Output the [x, y] coordinate of the center of the cell containing the given text.  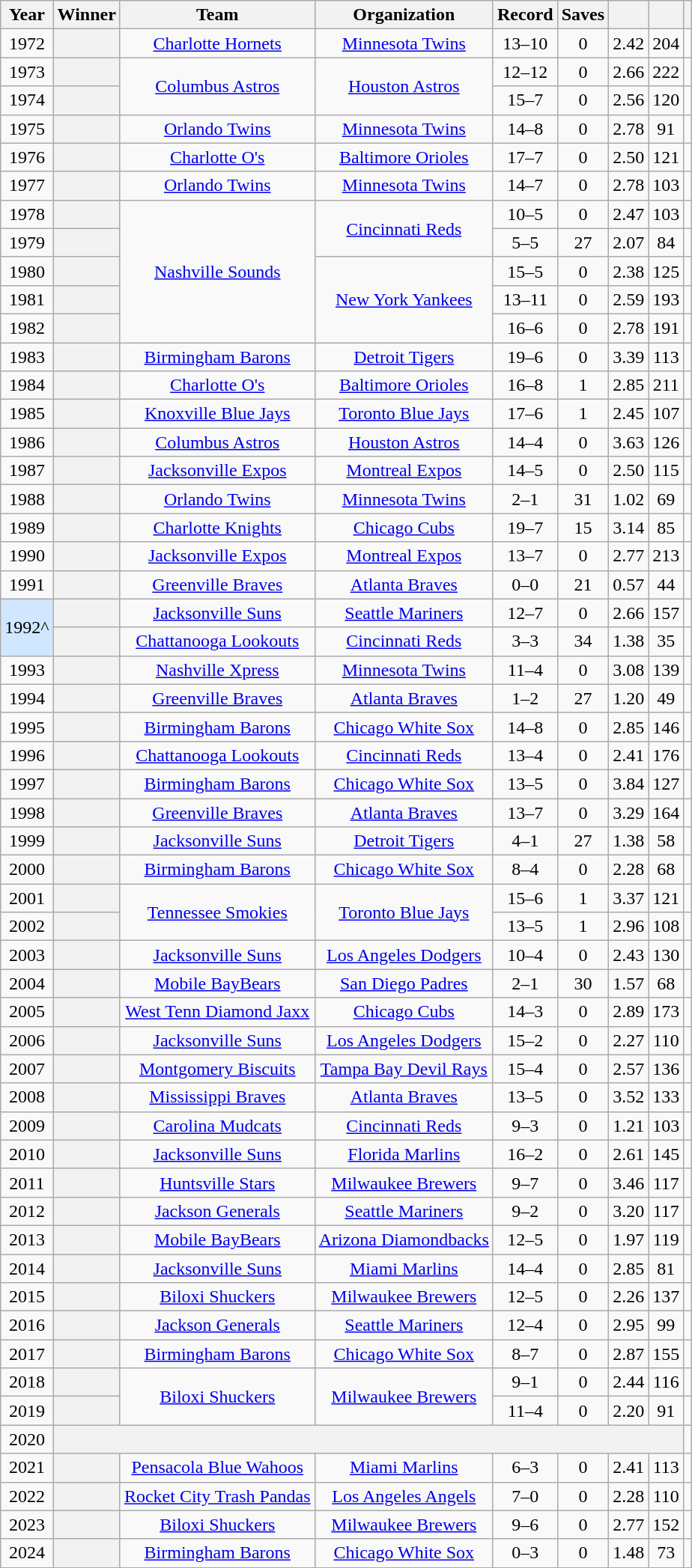
84 [667, 242]
176 [667, 755]
157 [667, 613]
1979 [27, 242]
Huntsville Stars [217, 1183]
108 [667, 927]
1.57 [629, 983]
1977 [27, 186]
15–5 [525, 271]
2019 [27, 1411]
2.07 [629, 242]
17–6 [525, 414]
Florida Marlins [404, 1154]
1976 [27, 157]
2017 [27, 1354]
2.61 [629, 1154]
139 [667, 670]
3.39 [629, 357]
9–1 [525, 1382]
16–6 [525, 328]
2.44 [629, 1382]
191 [667, 328]
2000 [27, 870]
164 [667, 812]
9–6 [525, 1525]
1989 [27, 528]
3.14 [629, 528]
2.43 [629, 955]
2012 [27, 1211]
1978 [27, 214]
2.42 [629, 43]
15–4 [525, 1069]
119 [667, 1239]
146 [667, 727]
3.84 [629, 784]
1988 [27, 499]
1972 [27, 43]
7–0 [525, 1496]
3.37 [629, 898]
15–2 [525, 1040]
13–4 [525, 755]
1.48 [629, 1553]
69 [667, 499]
10–5 [525, 214]
130 [667, 955]
2007 [27, 1069]
1983 [27, 357]
Knoxville Blue Jays [217, 414]
2.59 [629, 299]
1996 [27, 755]
2.87 [629, 1354]
West Tenn Diamond Jaxx [217, 1012]
2.26 [629, 1297]
2018 [27, 1382]
9–3 [525, 1126]
2001 [27, 898]
1980 [27, 271]
49 [667, 698]
17–7 [525, 157]
1.21 [629, 1126]
73 [667, 1553]
1991 [27, 585]
133 [667, 1097]
Year [27, 15]
2.20 [629, 1411]
15–6 [525, 898]
2014 [27, 1269]
0.57 [629, 585]
14–3 [525, 1012]
120 [667, 100]
Mississippi Braves [217, 1097]
Rocket City Trash Pandas [217, 1496]
1992^ [27, 627]
35 [667, 641]
13–11 [525, 299]
2.27 [629, 1040]
173 [667, 1012]
2016 [27, 1326]
2002 [27, 927]
San Diego Padres [404, 983]
2006 [27, 1040]
3.63 [629, 442]
30 [583, 983]
3.20 [629, 1211]
2021 [27, 1468]
1990 [27, 556]
1–2 [525, 698]
1981 [27, 299]
1.20 [629, 698]
2.47 [629, 214]
34 [583, 641]
2.95 [629, 1326]
107 [667, 414]
2003 [27, 955]
2011 [27, 1183]
1982 [27, 328]
2020 [27, 1439]
1985 [27, 414]
Tampa Bay Devil Rays [404, 1069]
Charlotte Knights [217, 528]
1999 [27, 841]
2010 [27, 1154]
127 [667, 784]
2015 [27, 1297]
1998 [27, 812]
44 [667, 585]
126 [667, 442]
137 [667, 1297]
1993 [27, 670]
125 [667, 271]
Record [525, 15]
19–6 [525, 357]
1.02 [629, 499]
85 [667, 528]
2005 [27, 1012]
8–4 [525, 870]
2024 [27, 1553]
15 [583, 528]
19–7 [525, 528]
Team [217, 15]
193 [667, 299]
2013 [27, 1239]
3.08 [629, 670]
6–3 [525, 1468]
New York Yankees [404, 299]
204 [667, 43]
Saves [583, 15]
8–7 [525, 1354]
12–7 [525, 613]
12–4 [525, 1326]
2.38 [629, 271]
31 [583, 499]
2008 [27, 1097]
13–10 [525, 43]
99 [667, 1326]
2009 [27, 1126]
2023 [27, 1525]
1994 [27, 698]
1974 [27, 100]
0–3 [525, 1553]
3.52 [629, 1097]
9–7 [525, 1183]
222 [667, 72]
2.45 [629, 414]
1995 [27, 727]
58 [667, 841]
3–3 [525, 641]
16–2 [525, 1154]
1987 [27, 471]
15–7 [525, 100]
12–12 [525, 72]
14–7 [525, 186]
Tennessee Smokies [217, 912]
Carolina Mudcats [217, 1126]
10–4 [525, 955]
9–2 [525, 1211]
1984 [27, 385]
1.97 [629, 1239]
152 [667, 1525]
1975 [27, 129]
Montgomery Biscuits [217, 1069]
Los Angeles Angels [404, 1496]
Organization [404, 15]
21 [583, 585]
213 [667, 556]
Charlotte Hornets [217, 43]
2.57 [629, 1069]
16–8 [525, 385]
3.29 [629, 812]
145 [667, 1154]
0–0 [525, 585]
5–5 [525, 242]
3.46 [629, 1183]
1986 [27, 442]
2.89 [629, 1012]
Nashville Xpress [217, 670]
Winner [87, 15]
155 [667, 1354]
2004 [27, 983]
4–1 [525, 841]
2.56 [629, 100]
2022 [27, 1496]
1973 [27, 72]
116 [667, 1382]
Pensacola Blue Wahoos [217, 1468]
115 [667, 471]
81 [667, 1269]
14–5 [525, 471]
211 [667, 385]
Nashville Sounds [217, 271]
1997 [27, 784]
136 [667, 1069]
2.96 [629, 927]
Arizona Diamondbacks [404, 1239]
